Return the [X, Y] coordinate for the center point of the cell that contains the specified text.  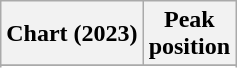
Chart (2023) [72, 34]
Peakposition [189, 34]
